Determine the (X, Y) coordinate at the center of the cell enclosing the given text.  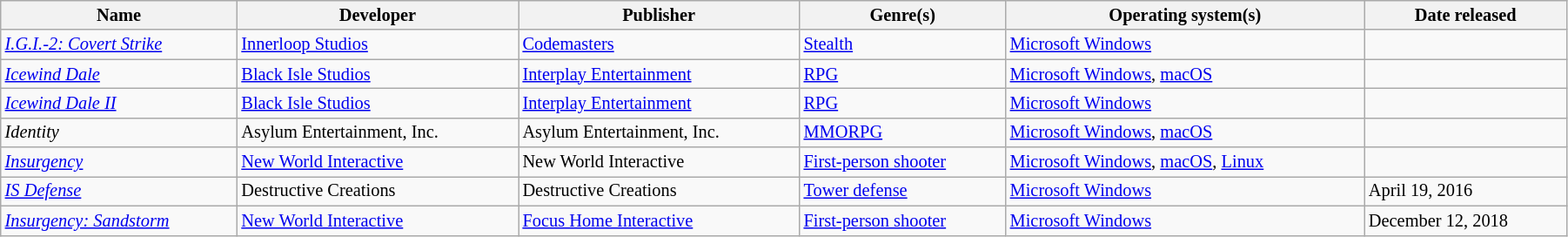
Operating system(s) (1185, 15)
Insurgency (119, 162)
MMORPG (903, 132)
Developer (378, 15)
Insurgency: Sandstorm (119, 220)
Date released (1465, 15)
Genre(s) (903, 15)
Codemasters (660, 44)
Name (119, 15)
IS Defense (119, 191)
Innerloop Studios (378, 44)
Focus Home Interactive (660, 220)
Icewind Dale (119, 74)
April 19, 2016 (1465, 191)
Microsoft Windows, macOS, Linux (1185, 162)
Icewind Dale II (119, 103)
I.G.I.-2: Covert Strike (119, 44)
Stealth (903, 44)
December 12, 2018 (1465, 220)
Publisher (660, 15)
Tower defense (903, 191)
Identity (119, 132)
